Determine the (x, y) coordinate at the center of the cell enclosing the given text.  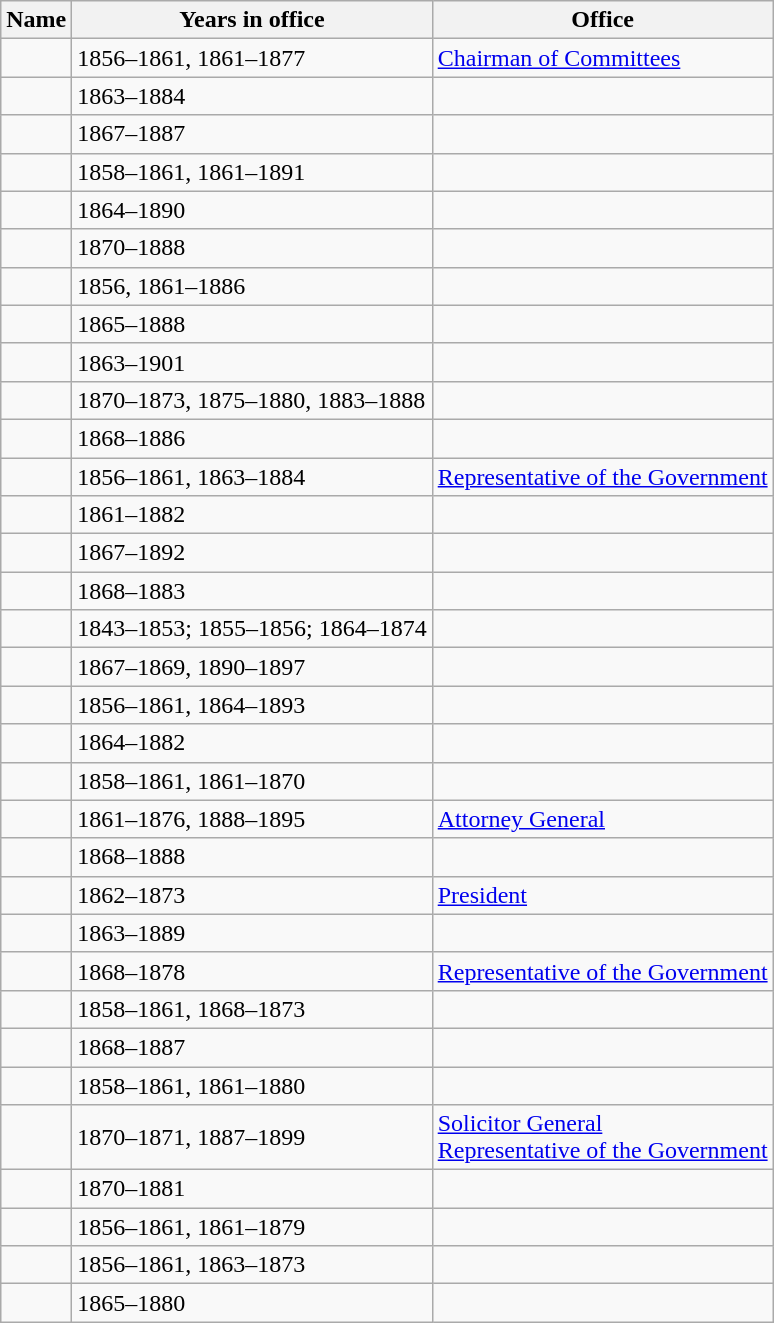
1861–1876, 1888–1895 (252, 819)
1858–1861, 1861–1891 (252, 172)
1865–1888 (252, 324)
1864–1890 (252, 210)
1867–1892 (252, 553)
Attorney General (602, 819)
1843–1853; 1855–1856; 1864–1874 (252, 629)
1863–1884 (252, 96)
1858–1861, 1861–1870 (252, 781)
Chairman of Committees (602, 58)
1868–1886 (252, 438)
1856, 1861–1886 (252, 286)
Office (602, 20)
1856–1861, 1861–1877 (252, 58)
1858–1861, 1868–1873 (252, 1009)
1864–1882 (252, 743)
1868–1883 (252, 591)
1863–1889 (252, 933)
1856–1861, 1863–1884 (252, 477)
1868–1878 (252, 971)
1856–1861, 1863–1873 (252, 1265)
1868–1887 (252, 1047)
1856–1861, 1861–1879 (252, 1227)
President (602, 895)
1870–1888 (252, 248)
1858–1861, 1861–1880 (252, 1085)
1863–1901 (252, 362)
1861–1882 (252, 515)
Solicitor General Representative of the Government (602, 1138)
1856–1861, 1864–1893 (252, 705)
1870–1881 (252, 1189)
1862–1873 (252, 895)
1865–1880 (252, 1303)
1870–1871, 1887–1899 (252, 1138)
1867–1887 (252, 134)
1867–1869, 1890–1897 (252, 667)
1870–1873, 1875–1880, 1883–1888 (252, 400)
1868–1888 (252, 857)
Years in office (252, 20)
Name (36, 20)
